Provide the [x, y] coordinate of the cell's center where the given text is located.  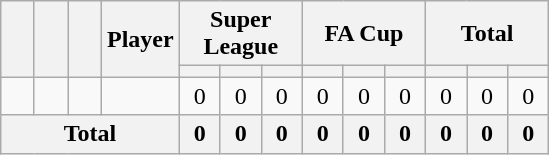
FA Cup [364, 34]
Player [140, 39]
Super League [240, 34]
